Output the [X, Y] coordinate of the center of the cell containing the given text.  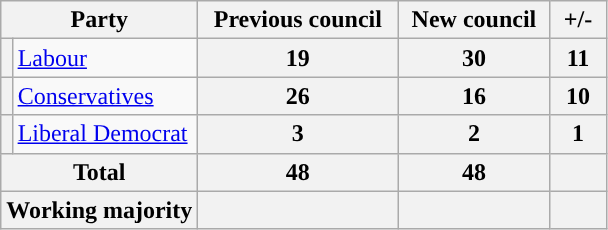
30 [474, 58]
Conservatives [105, 96]
1 [578, 134]
16 [474, 96]
+/- [578, 20]
26 [298, 96]
11 [578, 58]
19 [298, 58]
Liberal Democrat [105, 134]
10 [578, 96]
Party [100, 20]
New council [474, 20]
Labour [105, 58]
Total [100, 172]
Working majority [100, 210]
2 [474, 134]
3 [298, 134]
Previous council [298, 20]
